From the cell containing the given text, extract its center point as [X, Y] coordinate. 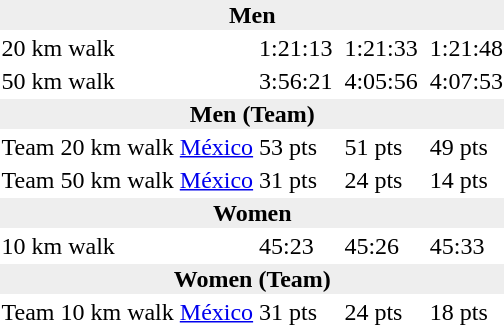
24 pts [381, 180]
45:33 [466, 246]
10 km walk [88, 246]
45:26 [381, 246]
49 pts [466, 147]
50 km walk [88, 81]
45:23 [296, 246]
4:05:56 [381, 81]
4:07:53 [466, 81]
1:21:48 [466, 48]
53 pts [296, 147]
1:21:13 [296, 48]
14 pts [466, 180]
Team 20 km walk [88, 147]
31 pts [296, 180]
1:21:33 [381, 48]
20 km walk [88, 48]
Team 50 km walk [88, 180]
51 pts [381, 147]
3:56:21 [296, 81]
